Return [x, y] of the center of cell containing provided text 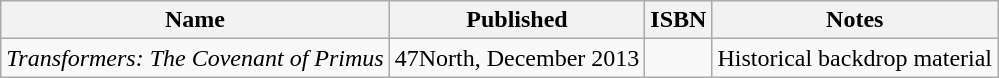
Name [195, 20]
47North, December 2013 [517, 58]
ISBN [678, 20]
Historical backdrop material [855, 58]
Published [517, 20]
Transformers: The Covenant of Primus [195, 58]
Notes [855, 20]
